Return the [x, y] coordinate for the center point of the cell that contains the specified text.  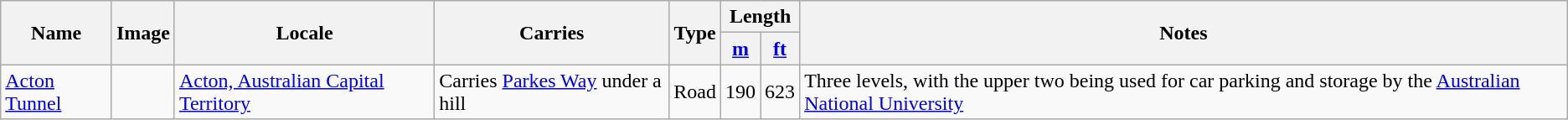
623 [781, 92]
Road [695, 92]
ft [781, 49]
Type [695, 33]
m [740, 49]
Carries [552, 33]
Carries Parkes Way under a hill [552, 92]
Acton Tunnel [57, 92]
Acton, Australian Capital Territory [304, 92]
Locale [304, 33]
Length [761, 17]
190 [740, 92]
Three levels, with the upper two being used for car parking and storage by the Australian National University [1184, 92]
Name [57, 33]
Notes [1184, 33]
Image [142, 33]
